For the text-containing cell, return its midpoint in [X, Y] coordinate format. 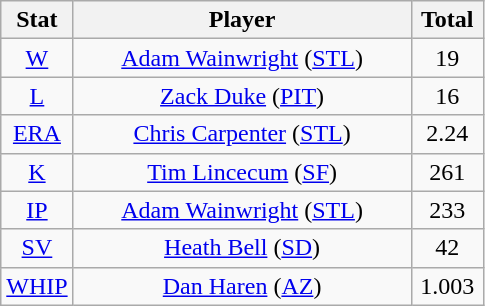
K [37, 172]
2.24 [447, 134]
Heath Bell (SD) [242, 248]
42 [447, 248]
Chris Carpenter (STL) [242, 134]
Zack Duke (PIT) [242, 96]
WHIP [37, 286]
L [37, 96]
IP [37, 210]
Dan Haren (AZ) [242, 286]
SV [37, 248]
233 [447, 210]
19 [447, 58]
Tim Lincecum (SF) [242, 172]
Player [242, 20]
W [37, 58]
16 [447, 96]
Stat [37, 20]
Total [447, 20]
261 [447, 172]
ERA [37, 134]
1.003 [447, 286]
